Provide the (x, y) coordinate of the cell's center where the given text is located.  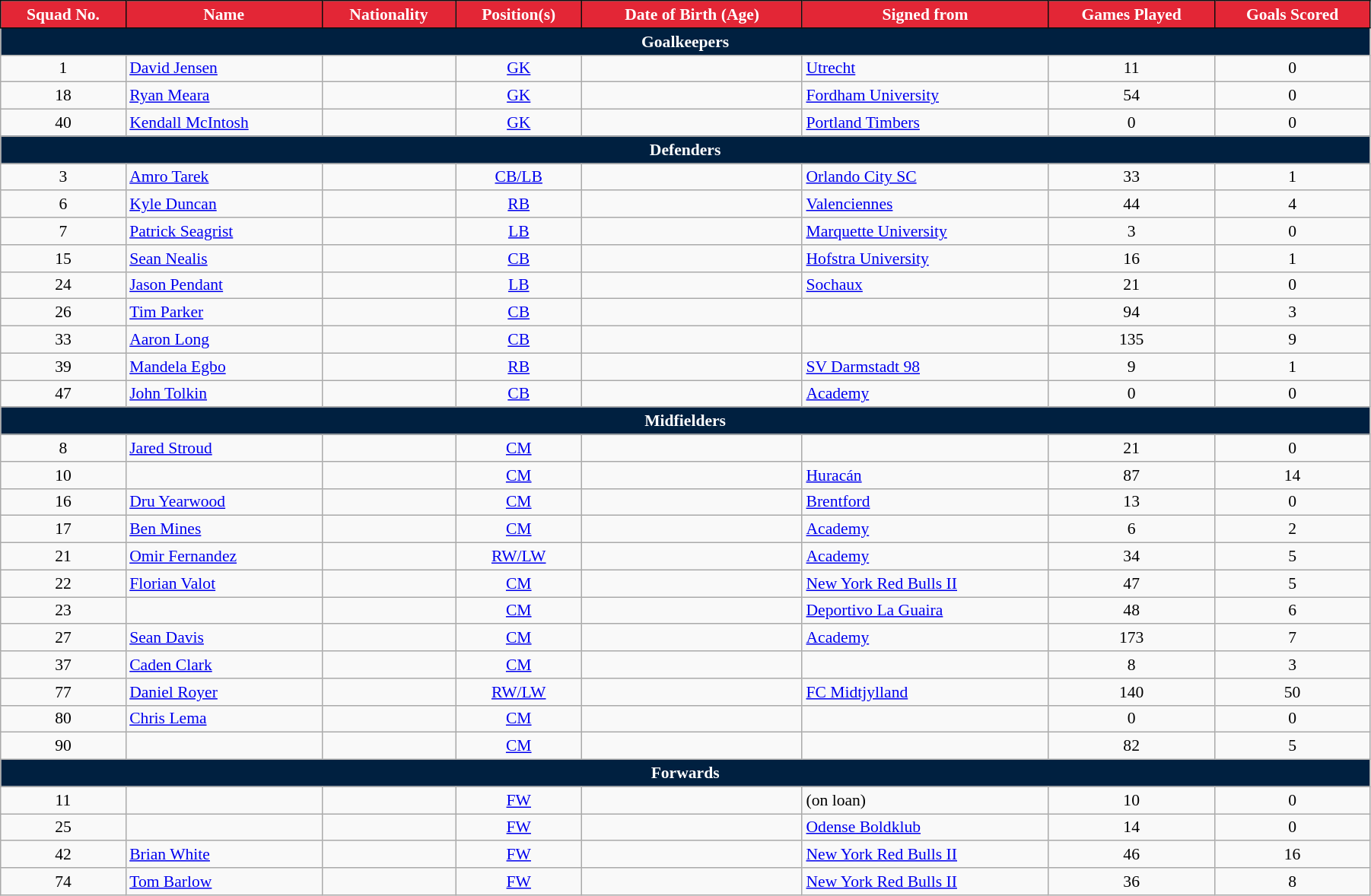
135 (1132, 340)
Kyle Duncan (224, 205)
Orlando City SC (925, 177)
Tim Parker (224, 313)
Aaron Long (224, 340)
CB/LB (519, 177)
40 (63, 123)
94 (1132, 313)
Portland Timbers (925, 123)
17 (63, 529)
44 (1132, 205)
Florian Valot (224, 583)
24 (63, 285)
John Tolkin (224, 394)
Sean Nealis (224, 259)
46 (1132, 855)
Caden Clark (224, 665)
Jared Stroud (224, 448)
Sochaux (925, 285)
Sean Davis (224, 638)
Fordham University (925, 96)
Goalkeepers (685, 42)
Valenciennes (925, 205)
Chris Lema (224, 719)
87 (1132, 475)
Ryan Meara (224, 96)
173 (1132, 638)
82 (1132, 746)
39 (63, 367)
Daniel Royer (224, 692)
Squad No. (63, 14)
140 (1132, 692)
Nationality (388, 14)
(on loan) (925, 800)
Midfielders (685, 421)
26 (63, 313)
23 (63, 611)
34 (1132, 557)
74 (63, 882)
Patrick Seagrist (224, 231)
2 (1293, 529)
37 (63, 665)
50 (1293, 692)
18 (63, 96)
42 (63, 855)
David Jensen (224, 68)
90 (63, 746)
15 (63, 259)
Jason Pendant (224, 285)
Dru Yearwood (224, 502)
Forwards (685, 774)
Utrecht (925, 68)
Brentford (925, 502)
Odense Boldklub (925, 828)
Tom Barlow (224, 882)
Games Played (1132, 14)
36 (1132, 882)
Marquette University (925, 231)
Hofstra University (925, 259)
Date of Birth (Age) (692, 14)
Amro Tarek (224, 177)
Brian White (224, 855)
54 (1132, 96)
SV Darmstadt 98 (925, 367)
48 (1132, 611)
25 (63, 828)
Deportivo La Guaira (925, 611)
22 (63, 583)
Signed from (925, 14)
Defenders (685, 150)
FC Midtjylland (925, 692)
Kendall McIntosh (224, 123)
77 (63, 692)
4 (1293, 205)
80 (63, 719)
Goals Scored (1293, 14)
13 (1132, 502)
Huracán (925, 475)
Omir Fernandez (224, 557)
Ben Mines (224, 529)
Position(s) (519, 14)
27 (63, 638)
Name (224, 14)
Mandela Egbo (224, 367)
